Capture the cell that displays the provided text and extract its [x, y] central coordinate. 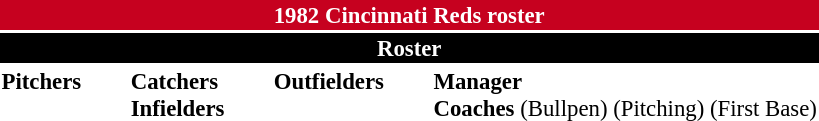
Roster [409, 48]
1982 Cincinnati Reds roster [409, 15]
